Locate the cell with the specified text and output its [x, y] center coordinate. 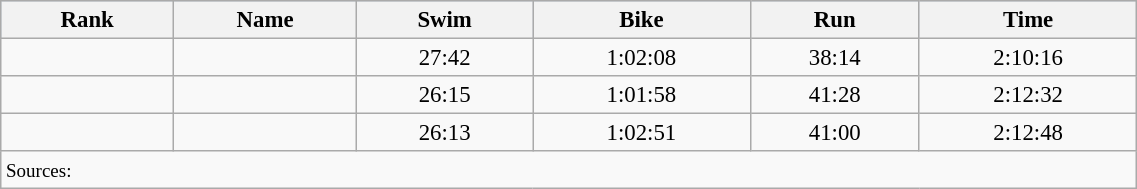
1:02:51 [642, 133]
26:15 [445, 95]
41:00 [834, 133]
Name [266, 20]
Sources: [569, 170]
Time [1028, 20]
1:01:58 [642, 95]
Run [834, 20]
27:42 [445, 58]
1:02:08 [642, 58]
41:28 [834, 95]
Bike [642, 20]
Swim [445, 20]
38:14 [834, 58]
26:13 [445, 133]
2:10:16 [1028, 58]
2:12:32 [1028, 95]
Rank [88, 20]
2:12:48 [1028, 133]
